Return (X, Y) of the center of cell containing provided text 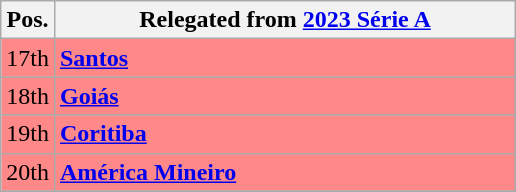
Goiás (284, 96)
Santos (284, 58)
Coritiba (284, 134)
17th (28, 58)
Pos. (28, 20)
18th (28, 96)
20th (28, 172)
19th (28, 134)
Relegated from 2023 Série A (284, 20)
América Mineiro (284, 172)
